For the text-containing cell, return its midpoint in (X, Y) coordinate format. 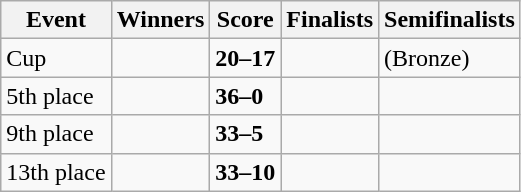
Score (246, 20)
Cup (56, 58)
9th place (56, 134)
(Bronze) (450, 58)
5th place (56, 96)
13th place (56, 172)
Winners (160, 20)
Semifinalists (450, 20)
Event (56, 20)
36–0 (246, 96)
33–10 (246, 172)
Finalists (330, 20)
20–17 (246, 58)
33–5 (246, 134)
